Return the (x, y) coordinate for the center point of the cell that contains the specified text.  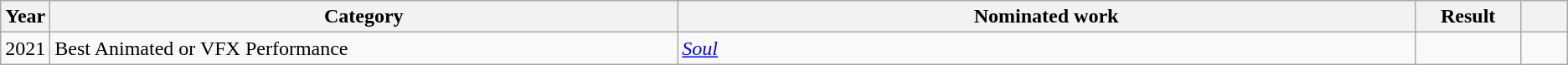
Nominated work (1047, 17)
Category (364, 17)
Year (25, 17)
Soul (1047, 48)
2021 (25, 48)
Result (1467, 17)
Best Animated or VFX Performance (364, 48)
